Detect which cell encompasses the target text, then output its (X, Y) center coordinate. 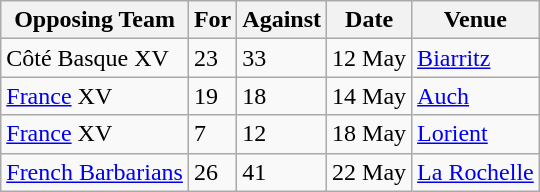
33 (282, 58)
Venue (476, 20)
19 (212, 96)
Opposing Team (95, 20)
7 (212, 134)
Lorient (476, 134)
22 May (370, 172)
Against (282, 20)
French Barbarians (95, 172)
La Rochelle (476, 172)
14 May (370, 96)
26 (212, 172)
41 (282, 172)
23 (212, 58)
Biarritz (476, 58)
12 May (370, 58)
Auch (476, 96)
For (212, 20)
Date (370, 20)
Côté Basque XV (95, 58)
12 (282, 134)
18 May (370, 134)
18 (282, 96)
